Pinpoint the cell where the given text exists, returning its [x, y] midpoint coordinate. 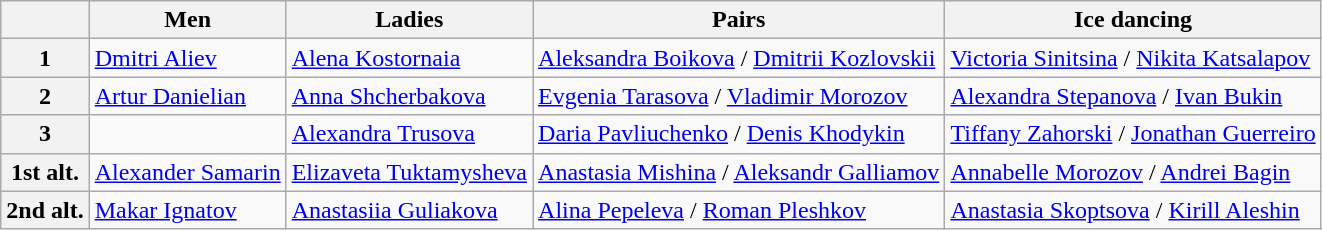
Artur Danielian [188, 96]
Evgenia Tarasova / Vladimir Morozov [739, 96]
Anastasiia Guliakova [409, 210]
Ice dancing [1133, 20]
Anastasia Mishina / Aleksandr Galliamov [739, 172]
Alexander Samarin [188, 172]
Makar Ignatov [188, 210]
Pairs [739, 20]
Anastasia Skoptsova / Kirill Aleshin [1133, 210]
Anna Shcherbakova [409, 96]
Alena Kostornaia [409, 58]
Victoria Sinitsina / Nikita Katsalapov [1133, 58]
Alexandra Trusova [409, 134]
Annabelle Morozov / Andrei Bagin [1133, 172]
Tiffany Zahorski / Jonathan Guerreiro [1133, 134]
Aleksandra Boikova / Dmitrii Kozlovskii [739, 58]
Men [188, 20]
2 [45, 96]
Ladies [409, 20]
Dmitri Aliev [188, 58]
2nd alt. [45, 210]
1 [45, 58]
Daria Pavliuchenko / Denis Khodykin [739, 134]
1st alt. [45, 172]
Elizaveta Tuktamysheva [409, 172]
Alina Pepeleva / Roman Pleshkov [739, 210]
3 [45, 134]
Alexandra Stepanova / Ivan Bukin [1133, 96]
